Detect which cell encompasses the target text, then output its (x, y) center coordinate. 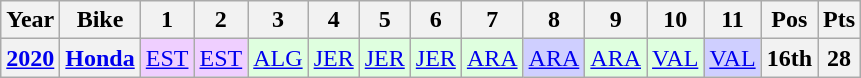
ALG (278, 58)
16th (789, 58)
8 (554, 20)
28 (840, 58)
10 (676, 20)
2020 (30, 58)
11 (732, 20)
Pts (840, 20)
1 (167, 20)
3 (278, 20)
Pos (789, 20)
2 (221, 20)
Bike (100, 20)
4 (334, 20)
9 (616, 20)
5 (384, 20)
Honda (100, 58)
7 (492, 20)
6 (436, 20)
Year (30, 20)
